Search for the cell housing the specified text and yield its (x, y) center coordinate. 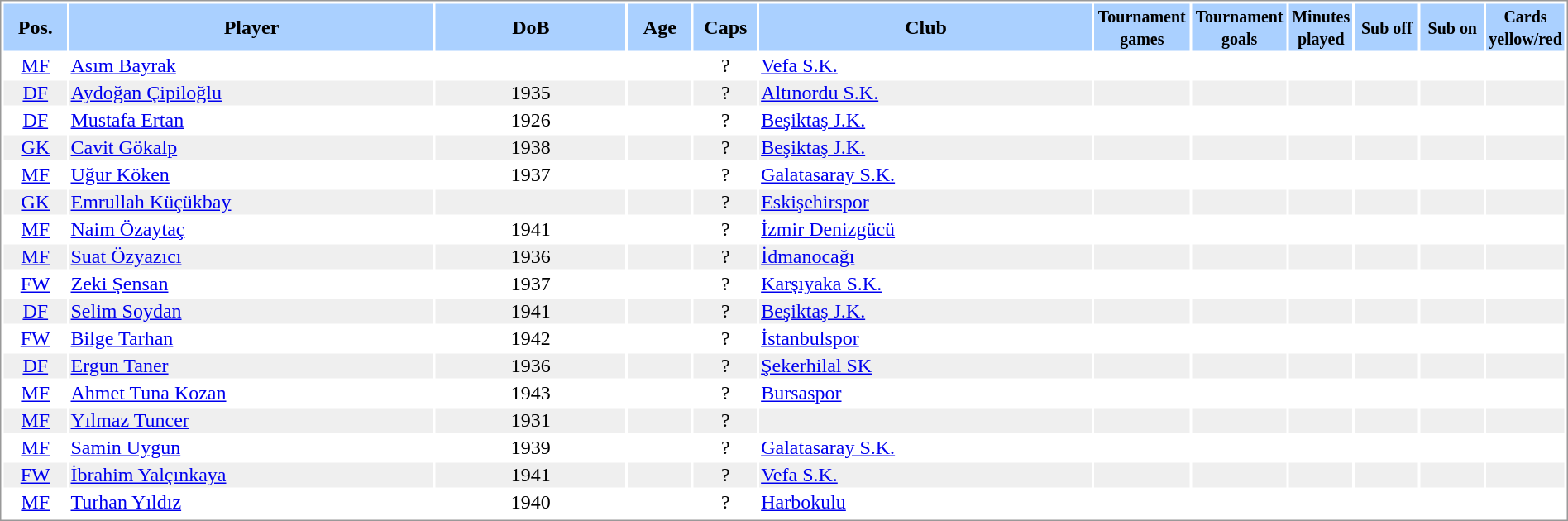
Samin Uygun (251, 447)
Bilge Tarhan (251, 338)
Eskişehirspor (926, 203)
Zeki Şensan (251, 284)
Naim Özaytaç (251, 229)
İstanbulspor (926, 338)
1940 (531, 502)
Sub off (1386, 26)
Altınordu S.K. (926, 93)
1943 (531, 393)
Tournamentgames (1141, 26)
Harbokulu (926, 502)
Minutesplayed (1322, 26)
1942 (531, 338)
1926 (531, 120)
Pos. (35, 26)
Yılmaz Tuncer (251, 421)
Caps (726, 26)
Ahmet Tuna Kozan (251, 393)
Mustafa Ertan (251, 120)
Emrullah Küçükbay (251, 203)
Karşıyaka S.K. (926, 284)
Turhan Yıldız (251, 502)
Suat Özyazıcı (251, 257)
Ergun Taner (251, 366)
Aydoğan Çipiloğlu (251, 93)
Bursaspor (926, 393)
İbrahim Yalçınkaya (251, 476)
1935 (531, 93)
Şekerhilal SK (926, 366)
Cardsyellow/red (1526, 26)
Tournamentgoals (1239, 26)
Sub on (1452, 26)
Cavit Gökalp (251, 148)
1938 (531, 148)
İdmanocağı (926, 257)
DoB (531, 26)
Age (660, 26)
Player (251, 26)
Asım Bayrak (251, 65)
İzmir Denizgücü (926, 229)
1931 (531, 421)
Club (926, 26)
Selim Soydan (251, 312)
Uğur Köken (251, 174)
1939 (531, 447)
